Provide the [X, Y] coordinate of the cell's center where the given text is located.  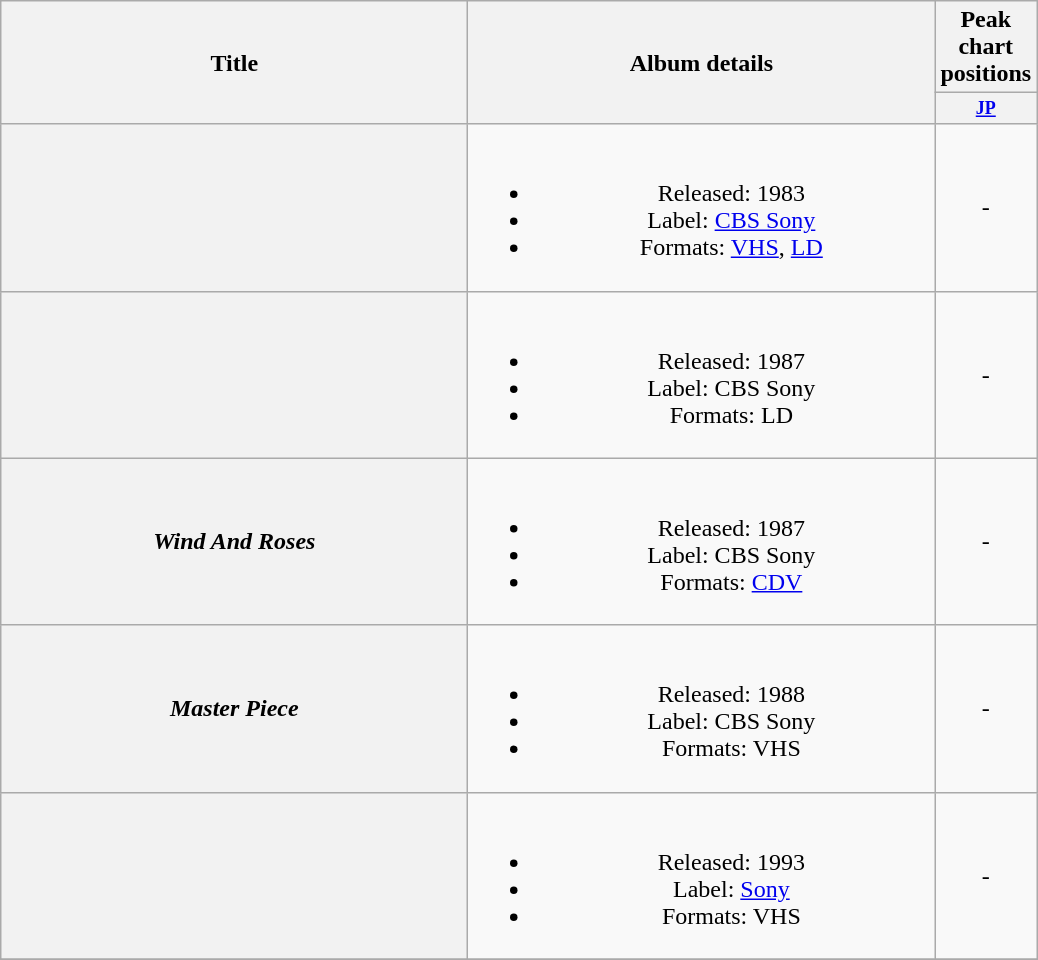
Peak chart positions [986, 47]
Released: 1993Label: SonyFormats: VHS [702, 876]
Released: 1988Label: CBS SonyFormats: VHS [702, 708]
JP [986, 108]
Title [234, 62]
Album details [702, 62]
Released: 1987Label: CBS SonyFormats: LD [702, 374]
Master Piece [234, 708]
Wind And Roses [234, 542]
Released: 1983Label: CBS SonyFormats: VHS, LD [702, 208]
Released: 1987Label: CBS SonyFormats: CDV [702, 542]
